Determine the [X, Y] coordinate at the center of the cell enclosing the given text.  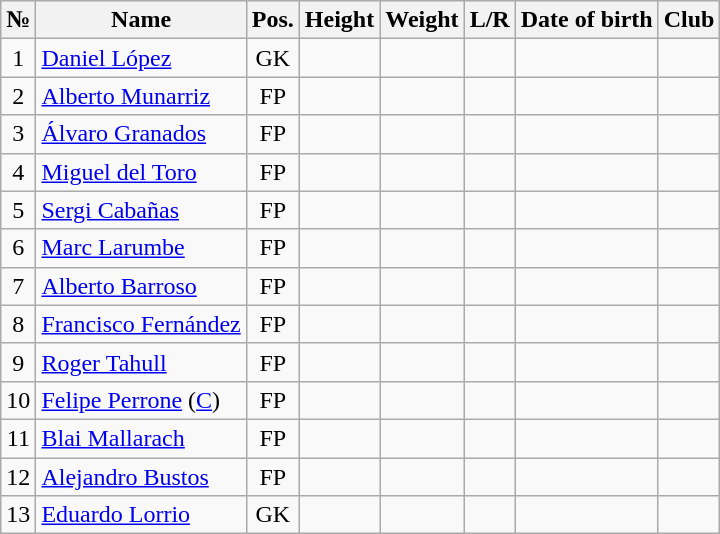
10 [18, 400]
Felipe Perrone (C) [141, 400]
Miguel del Toro [141, 172]
1 [18, 58]
8 [18, 324]
Sergi Cabañas [141, 210]
Eduardo Lorrio [141, 515]
№ [18, 20]
L/R [490, 20]
5 [18, 210]
6 [18, 248]
2 [18, 96]
Alberto Barroso [141, 286]
Date of birth [586, 20]
Height [339, 20]
Roger Tahull [141, 362]
Marc Larumbe [141, 248]
Daniel López [141, 58]
Blai Mallarach [141, 438]
Club [689, 20]
Alberto Munarriz [141, 96]
4 [18, 172]
12 [18, 477]
Pos. [272, 20]
Weight [422, 20]
11 [18, 438]
Alejandro Bustos [141, 477]
9 [18, 362]
7 [18, 286]
Álvaro Granados [141, 134]
13 [18, 515]
3 [18, 134]
Name [141, 20]
Francisco Fernández [141, 324]
